Identify which cell holds the provided text, then report its (x, y) central coordinate. 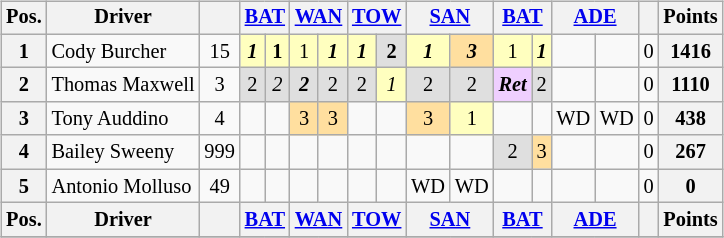
49 (220, 186)
15 (220, 51)
Ret (513, 85)
1110 (691, 85)
Thomas Maxwell (124, 85)
1416 (691, 51)
438 (691, 119)
Tony Auddino (124, 119)
Antonio Molluso (124, 186)
5 (24, 186)
267 (691, 152)
999 (220, 152)
Bailey Sweeny (124, 152)
Cody Burcher (124, 51)
